Pinpoint the cell where the given text exists, returning its (X, Y) midpoint coordinate. 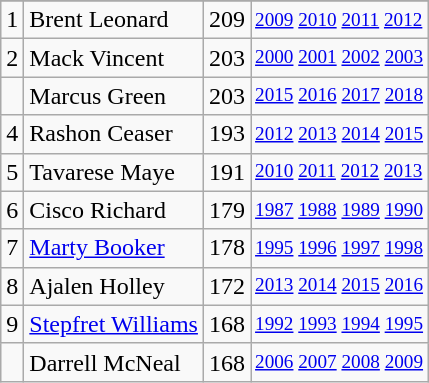
9 (12, 324)
2013 2014 2015 2016 (338, 286)
2010 2011 2012 2013 (338, 172)
2015 2016 2017 2018 (338, 96)
178 (226, 248)
1987 1988 1989 1990 (338, 210)
2012 2013 2014 2015 (338, 134)
2 (12, 58)
1995 1996 1997 1998 (338, 248)
191 (226, 172)
209 (226, 20)
Ajalen Holley (114, 286)
172 (226, 286)
1 (12, 20)
Cisco Richard (114, 210)
2000 2001 2002 2003 (338, 58)
Stepfret Williams (114, 324)
Brent Leonard (114, 20)
1992 1993 1994 1995 (338, 324)
Darrell McNeal (114, 362)
Marcus Green (114, 96)
179 (226, 210)
4 (12, 134)
2009 2010 2011 2012 (338, 20)
2006 2007 2008 2009 (338, 362)
Rashon Ceaser (114, 134)
Tavarese Maye (114, 172)
193 (226, 134)
6 (12, 210)
Marty Booker (114, 248)
7 (12, 248)
5 (12, 172)
8 (12, 286)
Mack Vincent (114, 58)
